From the cell containing the given text, extract its center point as [x, y] coordinate. 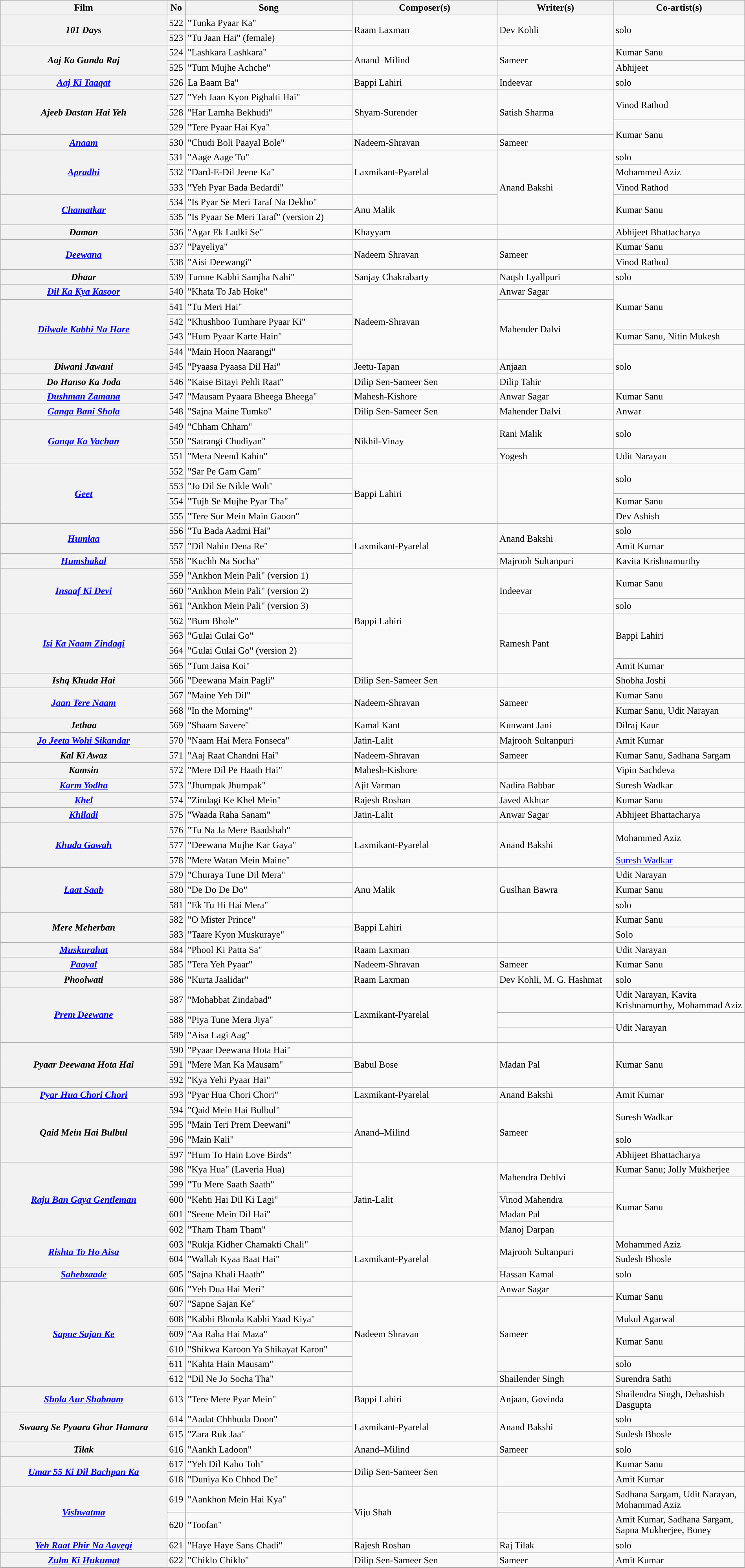
541 [176, 307]
568 [176, 711]
529 [176, 127]
"Chiklo Chiklo" [269, 1560]
Anaam [84, 142]
Satish Sharma [555, 112]
"Aisa Lagi Aag" [269, 1035]
532 [176, 172]
"Kehti Hai Dil Ki Lagi" [269, 1200]
"Tu Meri Hai" [269, 307]
"Sar Pe Gam Gam" [269, 471]
550 [176, 441]
536 [176, 232]
"Phool Ki Patta Sa" [269, 950]
"Zindagi Ke Khel Mein" [269, 800]
Sapne Sajan Ke [84, 1334]
Insaaf Ki Devi [84, 591]
"Main Hoon Naarangi" [269, 352]
566 [176, 681]
Khayyam [425, 232]
Anjaan, Govinda [555, 1399]
"Tum Mujhe Achche" [269, 68]
577 [176, 845]
Kavita Krishnamurthy [679, 561]
570 [176, 740]
"Tham Tham Tham" [269, 1229]
618 [176, 1479]
553 [176, 486]
556 [176, 531]
583 [176, 935]
523 [176, 38]
"Bum Bhole" [269, 621]
587 [176, 1000]
586 [176, 980]
576 [176, 830]
Kamsin [84, 770]
Zulm Ki Hukumat [84, 1560]
Prem Deewane [84, 1015]
"Mohabbat Zindabad" [269, 1000]
"De Do De Do" [269, 890]
"Sapne Sajan Ke" [269, 1304]
601 [176, 1214]
"Is Pyaar Se Meri Taraf" (version 2) [269, 217]
572 [176, 770]
535 [176, 217]
Dhaar [84, 277]
589 [176, 1035]
555 [176, 516]
Jeetu-Tapan [425, 366]
"Jhumpak Jhumpak" [269, 785]
"Satrangi Chudiyan" [269, 441]
"Yeh Dua Hai Meri" [269, 1289]
"Taare Kyon Muskuraye" [269, 935]
567 [176, 696]
537 [176, 247]
"Kabhi Bhoola Kabhi Yaad Kiya" [269, 1319]
"Deewana Main Pagli" [269, 681]
Dev Kohli [555, 30]
Rani Malik [555, 434]
"Duniya Ko Chhod De" [269, 1479]
Humlaa [84, 539]
610 [176, 1349]
522 [176, 23]
Babul Bose [425, 1065]
Ganga Bani Shola [84, 411]
Anjaan [555, 366]
Song [269, 8]
Viju Shah [425, 1512]
Anwar [679, 411]
"Main Teri Prem Deewani" [269, 1125]
"Agar Ek Ladki Se" [269, 232]
Yeh Raat Phir Na Aayegi [84, 1545]
525 [176, 68]
Rishta To Ho Aisa [84, 1252]
540 [176, 292]
Sahebzaade [84, 1274]
"Yeh Dil Kaho Toh" [269, 1464]
Amit Kumar, Sadhana Sargam, Sapna Mukherjee, Boney [679, 1525]
596 [176, 1139]
Abhijeet [679, 68]
581 [176, 905]
527 [176, 97]
"Seene Mein Dil Hai" [269, 1214]
620 [176, 1525]
Sanjay Chakrabarty [425, 277]
565 [176, 666]
564 [176, 650]
"Aaj Raat Chandni Hai" [269, 755]
"Tu Mere Saath Saath" [269, 1185]
608 [176, 1319]
Writer(s) [555, 8]
Vipin Sachdeva [679, 770]
528 [176, 112]
Vinod Mahendra [555, 1200]
Paayal [84, 965]
"Hum To Hain Love Birds" [269, 1154]
Khuda Gawah [84, 845]
619 [176, 1500]
Pyaar Deewana Hota Hai [84, 1065]
Ajit Varman [425, 785]
"Chudi Boli Paayal Bole" [269, 142]
533 [176, 187]
"Mausam Pyaara Bheega Bheega" [269, 396]
614 [176, 1420]
Ishq Khuda Hai [84, 681]
"Gulai Gulai Go" [269, 636]
"Rukja Kidher Chamakti Chali" [269, 1244]
"Shikwa Karoon Ya Shikayat Karon" [269, 1349]
"Tunka Pyaar Ka" [269, 23]
"Chham Chham" [269, 426]
554 [176, 501]
584 [176, 950]
Guslhan Bawra [555, 890]
"Kaise Bitayi Pehli Raat" [269, 381]
597 [176, 1154]
Aaj Ka Gunda Raj [84, 60]
"Aankhon Mein Hai Kya" [269, 1500]
562 [176, 621]
"Kurta Jaalidar" [269, 980]
Kumar Sanu, Udit Narayan [679, 711]
"Tere Sur Mein Main Gaoon" [269, 516]
Umar 55 Ki Dil Bachpan Ka [84, 1472]
"Khata To Jab Hoke" [269, 292]
Ajeeb Dastan Hai Yeh [84, 112]
Dev Ashish [679, 516]
Vishwatma [84, 1512]
"Naam Hai Mera Fonseca" [269, 740]
611 [176, 1364]
Khiladi [84, 815]
Mukul Agarwal [679, 1319]
"Mere Man Ka Mausam" [269, 1065]
"Ek Tu Hi Hai Mera" [269, 905]
Dilip Tahir [555, 381]
547 [176, 396]
"Ankhon Mein Pali" (version 1) [269, 576]
Nadira Babbar [555, 785]
615 [176, 1434]
"Tujh Se Mujhe Pyar Tha" [269, 501]
606 [176, 1289]
613 [176, 1399]
"Mera Neend Kahin" [269, 456]
"Tu Jaan Hai" (female) [269, 38]
"Tu Bada Aadmi Hai" [269, 531]
Kumar Sanu, Nitin Mukesh [679, 337]
Pyar Hua Chori Chori [84, 1095]
551 [176, 456]
Shailendra Singh, Debashish Dasgupta [679, 1399]
Khel [84, 800]
575 [176, 815]
590 [176, 1050]
Ramesh Pant [555, 643]
"Maine Yeh Dil" [269, 696]
Tumne Kabhi Samjha Nahi" [269, 277]
600 [176, 1200]
Javed Akhtar [555, 800]
546 [176, 381]
539 [176, 277]
"Dil Ne Jo Socha Tha" [269, 1379]
595 [176, 1125]
Ganga Ka Vachan [84, 441]
Chamatkar [84, 210]
Mahendra Dehlvi [555, 1177]
544 [176, 352]
Dilwale Kabhi Na Hare [84, 329]
"Dard-E-Dil Jeene Ka" [269, 172]
"Pyaar Deewana Hota Hai" [269, 1050]
Daman [84, 232]
Dilraj Kaur [679, 725]
"Sajna Maine Tumko" [269, 411]
"Zara Ruk Jaa" [269, 1434]
"Aa Raha Hai Maza" [269, 1334]
593 [176, 1095]
545 [176, 366]
Humshakal [84, 561]
557 [176, 546]
"Tere Pyaar Hai Kya" [269, 127]
"Jo Dil Se Nikle Woh" [269, 486]
Kumar Sanu, Sadhana Sargam [679, 755]
Composer(s) [425, 8]
Do Hanso Ka Joda [84, 381]
"O Mister Prince" [269, 920]
602 [176, 1229]
Shyam-Surender [425, 112]
Muskurahat [84, 950]
609 [176, 1334]
585 [176, 965]
"Main Kali" [269, 1139]
621 [176, 1545]
Raju Ban Gaya Gentleman [84, 1200]
"Aankh Ladoon" [269, 1449]
Diwani Jawani [84, 366]
Swaarg Se Pyaara Ghar Hamara [84, 1427]
Dil Ka Kya Kasoor [84, 292]
Dev Kohli, M. G. Hashmat [555, 980]
617 [176, 1464]
"Ankhon Mein Pali" (version 2) [269, 591]
"Tum Jaisa Koi" [269, 666]
616 [176, 1449]
"Mere Watan Mein Maine" [269, 860]
Yogesh [555, 456]
580 [176, 890]
599 [176, 1185]
605 [176, 1274]
No [176, 8]
"Aisi Deewangi" [269, 262]
"Pyaasa Pyaasa Dil Hai" [269, 366]
579 [176, 875]
"Pyar Hua Chori Chori" [269, 1095]
"Churaya Tune Dil Mera" [269, 875]
Kal Ki Awaz [84, 755]
"Tera Yeh Pyaar" [269, 965]
538 [176, 262]
Isi Ka Naam Zindagi [84, 643]
Karm Yodha [84, 785]
607 [176, 1304]
Shailender Singh [555, 1379]
101 Days [84, 30]
Shola Aur Shabnam [84, 1399]
Film [84, 8]
Co-artist(s) [679, 8]
526 [176, 82]
Phoolwati [84, 980]
La Baam Ba" [269, 82]
"Mere Dil Pe Haath Hai" [269, 770]
594 [176, 1110]
"Kya Hua" (Laveria Hua) [269, 1170]
582 [176, 920]
Jo Jeeta Wohi Sikandar [84, 740]
Geet [84, 494]
"Aadat Chhhuda Doon" [269, 1420]
Tilak [84, 1449]
Solo [679, 935]
"Tere Mere Pyar Mein" [269, 1399]
"Haye Haye Sans Chadi" [269, 1545]
560 [176, 591]
Manoj Darpan [555, 1229]
"Kahta Hain Mausam" [269, 1364]
"Sajna Khali Haath" [269, 1274]
Kunwant Jani [555, 725]
552 [176, 471]
Sadhana Sargam, Udit Narayan, Mohammad Aziz [679, 1500]
"Khushboo Tumhare Pyaar Ki" [269, 322]
573 [176, 785]
549 [176, 426]
Udit Narayan, Kavita Krishnamurthy, Mohammad Aziz [679, 1000]
"Toofan" [269, 1525]
622 [176, 1560]
"Gulai Gulai Go" (version 2) [269, 650]
Qaid Mein Hai Bulbul [84, 1132]
543 [176, 337]
"Yeh Pyar Bada Bedardi" [269, 187]
542 [176, 322]
Mere Meherban [84, 927]
Naqsh Lyallpuri [555, 277]
"Hum Pyaar Karte Hain" [269, 337]
Jaan Tere Naam [84, 703]
Deewana [84, 255]
"Is Pyar Se Meri Taraf Na Dekho" [269, 202]
Kumar Sanu; Jolly Mukherjee [679, 1170]
534 [176, 202]
"In the Morning" [269, 711]
569 [176, 725]
Aaj Ki Taaqat [84, 82]
Surendra Sathi [679, 1379]
"Yeh Jaan Kyon Pighalti Hai" [269, 97]
Laat Saab [84, 890]
"Tu Na Ja Mere Baadshah" [269, 830]
574 [176, 800]
548 [176, 411]
"Dil Nahin Dena Re" [269, 546]
563 [176, 636]
"Qaid Mein Hai Bulbul" [269, 1110]
Apradhi [84, 172]
"Har Lamha Bekhudi" [269, 112]
"Wallah Kyaa Baat Hai" [269, 1259]
"Waada Raha Sanam" [269, 815]
"Shaam Savere" [269, 725]
"Ankhon Mein Pali" (version 3) [269, 606]
524 [176, 53]
531 [176, 157]
"Kuchh Na Socha" [269, 561]
Hassan Kamal [555, 1274]
"Piya Tune Mera Jiya" [269, 1020]
"Kya Yehi Pyaar Hai" [269, 1080]
612 [176, 1379]
"Payeliya" [269, 247]
Kamal Kant [425, 725]
Jethaa [84, 725]
588 [176, 1020]
578 [176, 860]
Dushman Zamana [84, 396]
561 [176, 606]
604 [176, 1259]
591 [176, 1065]
558 [176, 561]
571 [176, 755]
"Lashkara Lashkara" [269, 53]
530 [176, 142]
Raj Tilak [555, 1545]
598 [176, 1170]
603 [176, 1244]
Shobha Joshi [679, 681]
559 [176, 576]
"Aage Aage Tu" [269, 157]
Nikhil-Vinay [425, 441]
592 [176, 1080]
"Deewana Mujhe Kar Gaya" [269, 845]
